Find where the given text appears and provide that cell's center as [x, y] coordinate. 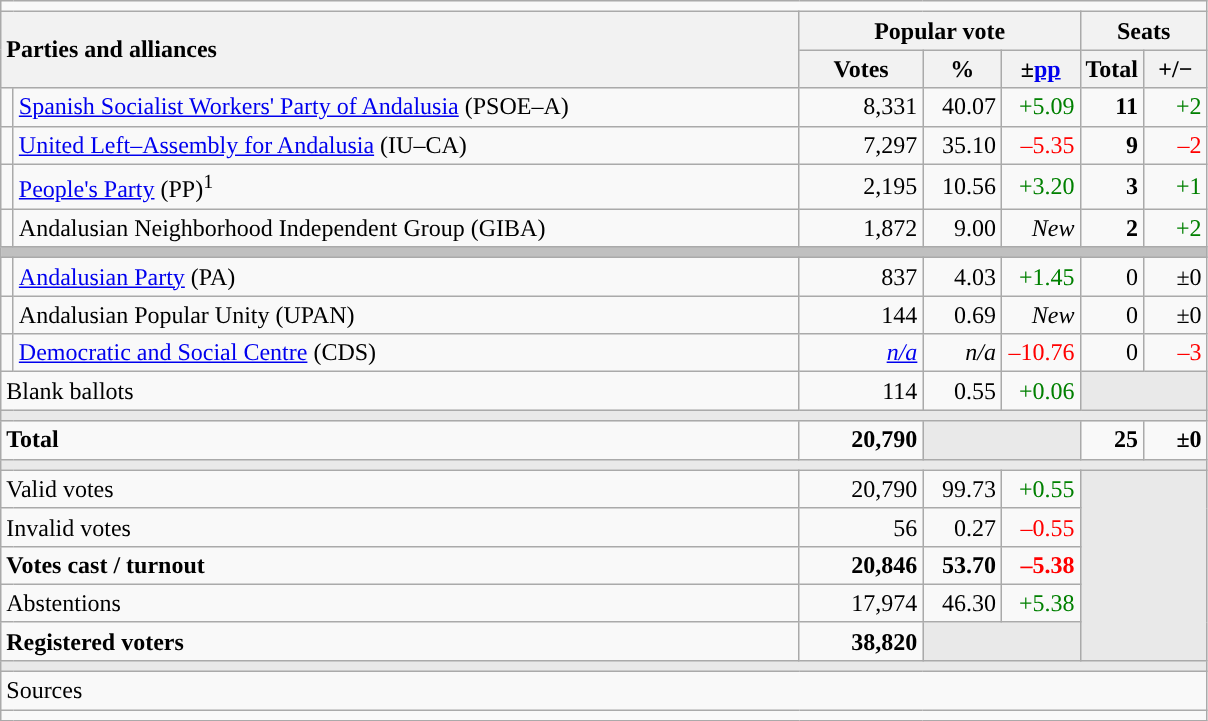
People's Party (PP)1 [406, 186]
+0.06 [1040, 391]
99.73 [962, 489]
40.07 [962, 107]
–5.35 [1040, 145]
25 [1112, 440]
Sources [604, 691]
Blank ballots [400, 391]
2,195 [861, 186]
–3 [1176, 353]
% [962, 69]
+0.55 [1040, 489]
38,820 [861, 641]
4.03 [962, 277]
35.10 [962, 145]
+1.45 [1040, 277]
+1 [1176, 186]
Andalusian Popular Unity (UPAN) [406, 315]
+/− [1176, 69]
Votes [861, 69]
Popular vote [940, 31]
Andalusian Party (PA) [406, 277]
20,846 [861, 565]
11 [1112, 107]
+3.20 [1040, 186]
Valid votes [400, 489]
0.69 [962, 315]
2 [1112, 228]
United Left–Assembly for Andalusia (IU–CA) [406, 145]
3 [1112, 186]
–5.38 [1040, 565]
0.55 [962, 391]
Seats [1144, 31]
Spanish Socialist Workers' Party of Andalusia (PSOE–A) [406, 107]
+5.09 [1040, 107]
–2 [1176, 145]
–0.55 [1040, 527]
Democratic and Social Centre (CDS) [406, 353]
10.56 [962, 186]
0.27 [962, 527]
46.30 [962, 603]
Andalusian Neighborhood Independent Group (GIBA) [406, 228]
Votes cast / turnout [400, 565]
–10.76 [1040, 353]
17,974 [861, 603]
±pp [1040, 69]
Parties and alliances [400, 50]
Invalid votes [400, 527]
837 [861, 277]
Abstentions [400, 603]
114 [861, 391]
56 [861, 527]
7,297 [861, 145]
9 [1112, 145]
Registered voters [400, 641]
+5.38 [1040, 603]
9.00 [962, 228]
8,331 [861, 107]
144 [861, 315]
53.70 [962, 565]
1,872 [861, 228]
